Search for the cell housing the specified text and yield its [x, y] center coordinate. 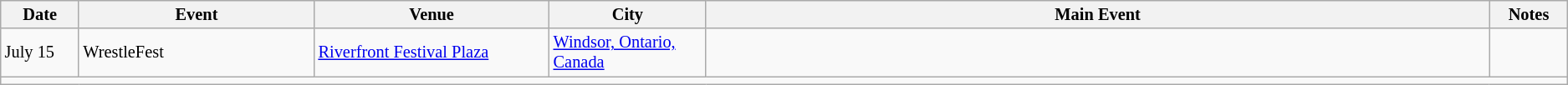
Riverfront Festival Plaza [432, 52]
Date [40, 14]
Windsor, Ontario, Canada [627, 52]
Event [196, 14]
WrestleFest [196, 52]
July 15 [40, 52]
City [627, 14]
Main Event [1097, 14]
Venue [432, 14]
Notes [1529, 14]
